Return the (x, y) coordinate for the center point of the cell that contains the specified text.  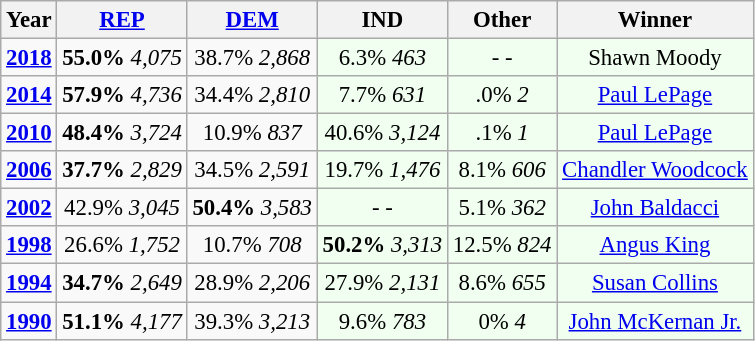
.0% 2 (502, 95)
50.2% 3,313 (382, 245)
34.4% 2,810 (252, 95)
5.1% 362 (502, 208)
Year (29, 20)
10.7% 708 (252, 245)
2002 (29, 208)
34.7% 2,649 (122, 283)
Angus King (655, 245)
48.4% 3,724 (122, 133)
8.1% 606 (502, 170)
19.7% 1,476 (382, 170)
Chandler Woodcock (655, 170)
27.9% 2,131 (382, 283)
34.5% 2,591 (252, 170)
0% 4 (502, 321)
40.6% 3,124 (382, 133)
1998 (29, 245)
42.9% 3,045 (122, 208)
.1% 1 (502, 133)
2014 (29, 95)
7.7% 631 (382, 95)
55.0% 4,075 (122, 58)
2006 (29, 170)
IND (382, 20)
38.7% 2,868 (252, 58)
9.6% 783 (382, 321)
26.6% 1,752 (122, 245)
51.1% 4,177 (122, 321)
12.5% 824 (502, 245)
John Baldacci (655, 208)
DEM (252, 20)
1990 (29, 321)
Winner (655, 20)
8.6% 655 (502, 283)
2010 (29, 133)
REP (122, 20)
Susan Collins (655, 283)
39.3% 3,213 (252, 321)
1994 (29, 283)
John McKernan Jr. (655, 321)
6.3% 463 (382, 58)
28.9% 2,206 (252, 283)
Shawn Moody (655, 58)
10.9% 837 (252, 133)
57.9% 4,736 (122, 95)
50.4% 3,583 (252, 208)
Other (502, 20)
2018 (29, 58)
37.7% 2,829 (122, 170)
